Return (X, Y) of the center of cell containing provided text 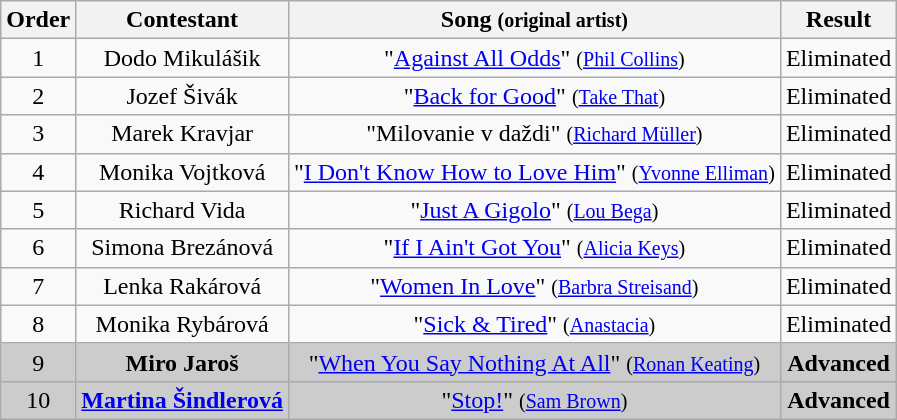
8 (38, 324)
Marek Kravjar (182, 134)
"When You Say Nothing At All" (Ronan Keating) (534, 362)
5 (38, 210)
Martina Šindlerová (182, 400)
Monika Rybárová (182, 324)
"Women In Love" (Barbra Streisand) (534, 286)
"Sick & Tired" (Anastacia) (534, 324)
2 (38, 96)
Order (38, 20)
6 (38, 248)
"Back for Good" (Take That) (534, 96)
Monika Vojtková (182, 172)
Jozef Šivák (182, 96)
3 (38, 134)
Miro Jaroš (182, 362)
4 (38, 172)
Dodo Mikulášik (182, 58)
Song (original artist) (534, 20)
"Against All Odds" (Phil Collins) (534, 58)
Lenka Rakárová (182, 286)
"If I Ain't Got You" (Alicia Keys) (534, 248)
Simona Brezánová (182, 248)
"I Don't Know How to Love Him" (Yvonne Elliman) (534, 172)
9 (38, 362)
Richard Vida (182, 210)
10 (38, 400)
"Milovanie v daždi" (Richard Müller) (534, 134)
Contestant (182, 20)
Result (838, 20)
"Just A Gigolo" (Lou Bega) (534, 210)
"Stop!" (Sam Brown) (534, 400)
7 (38, 286)
1 (38, 58)
